Scan for the cell matching the given text and deliver its [X, Y] coordinate at center. 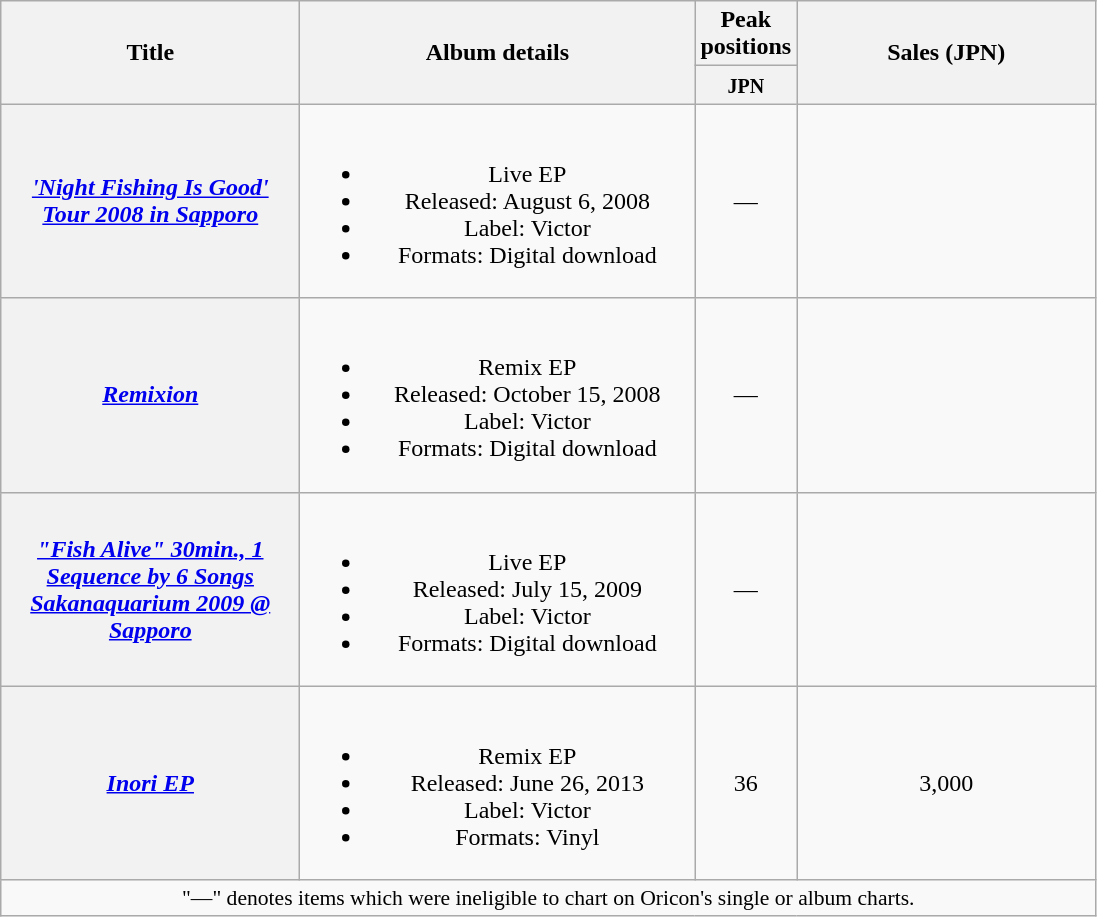
Live EPReleased: August 6, 2008Label: VictorFormats: Digital download [498, 201]
"—" denotes items which were ineligible to chart on Oricon's single or album charts. [548, 898]
Remixion [150, 395]
Title [150, 52]
JPN [746, 85]
Album details [498, 52]
'Night Fishing Is Good' Tour 2008 in Sapporo [150, 201]
Remix EPReleased: June 26, 2013Label: VictorFormats: Vinyl [498, 783]
36 [746, 783]
Peak positions [746, 34]
Live EPReleased: July 15, 2009Label: VictorFormats: Digital download [498, 589]
Sales (JPN) [946, 52]
Remix EPReleased: October 15, 2008Label: VictorFormats: Digital download [498, 395]
"Fish Alive" 30min., 1 Sequence by 6 Songs Sakanaquarium 2009 @ Sapporo [150, 589]
3,000 [946, 783]
Inori EP [150, 783]
